Return [x, y] of the center of cell containing provided text 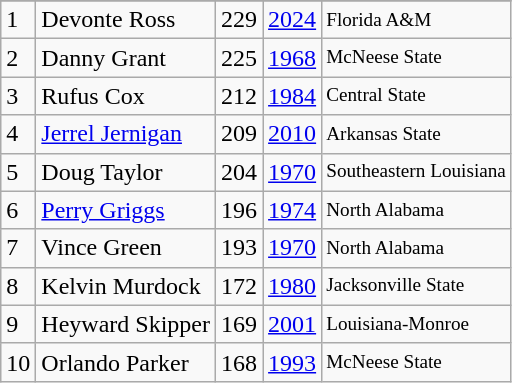
1980 [292, 286]
Louisiana-Monroe [416, 324]
Kelvin Murdock [126, 286]
8 [18, 286]
1974 [292, 210]
4 [18, 134]
2024 [292, 20]
6 [18, 210]
5 [18, 172]
Orlando Parker [126, 362]
1993 [292, 362]
229 [240, 20]
3 [18, 96]
169 [240, 324]
204 [240, 172]
193 [240, 248]
Doug Taylor [126, 172]
Heyward Skipper [126, 324]
196 [240, 210]
2001 [292, 324]
1968 [292, 58]
9 [18, 324]
Florida A&M [416, 20]
1 [18, 20]
Rufus Cox [126, 96]
212 [240, 96]
172 [240, 286]
Danny Grant [126, 58]
Jerrel Jernigan [126, 134]
2 [18, 58]
209 [240, 134]
Devonte Ross [126, 20]
Arkansas State [416, 134]
Central State [416, 96]
2010 [292, 134]
1984 [292, 96]
168 [240, 362]
7 [18, 248]
10 [18, 362]
Jacksonville State [416, 286]
Perry Griggs [126, 210]
Southeastern Louisiana [416, 172]
Vince Green [126, 248]
225 [240, 58]
